Identify which cell holds the provided text, then report its [X, Y] central coordinate. 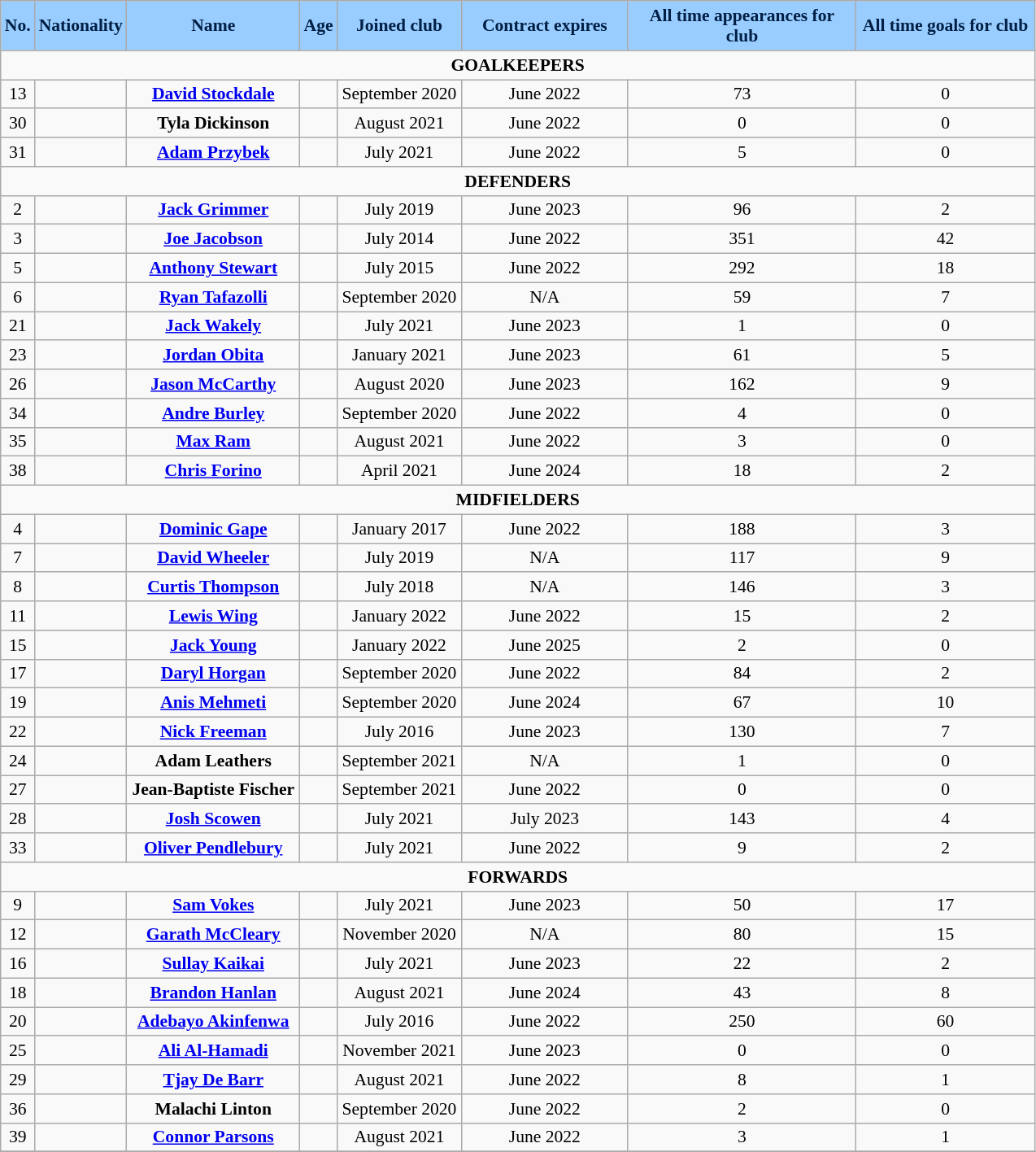
36 [18, 1109]
84 [742, 674]
39 [18, 1137]
No. [18, 26]
Brandon Hanlan [213, 993]
Jean-Baptiste Fischer [213, 790]
Garath McCleary [213, 935]
60 [946, 1022]
20 [18, 1022]
Connor Parsons [213, 1137]
33 [18, 848]
96 [742, 210]
11 [18, 616]
Nationality [81, 26]
FORWARDS [518, 877]
Jack Young [213, 645]
Anis Mehmeti [213, 703]
292 [742, 268]
Contract expires [545, 26]
Adebayo Akinfenwa [213, 1022]
Andre Burley [213, 413]
23 [18, 356]
Tjay De Barr [213, 1080]
21 [18, 326]
27 [18, 790]
Curtis Thompson [213, 587]
130 [742, 732]
12 [18, 935]
All time goals for club [946, 26]
January 2017 [400, 529]
Jordan Obita [213, 356]
June 2025 [545, 645]
10 [946, 703]
July 2015 [400, 268]
250 [742, 1022]
November 2020 [400, 935]
Josh Scowen [213, 819]
Lewis Wing [213, 616]
April 2021 [400, 471]
6 [18, 297]
January 2021 [400, 356]
July 2023 [545, 819]
November 2021 [400, 1051]
25 [18, 1051]
29 [18, 1080]
Name [213, 26]
24 [18, 761]
July 2018 [400, 587]
28 [18, 819]
Daryl Horgan [213, 674]
351 [742, 239]
16 [18, 964]
Adam Leathers [213, 761]
61 [742, 356]
Oliver Pendlebury [213, 848]
117 [742, 558]
Age [319, 26]
Jack Grimmer [213, 210]
34 [18, 413]
42 [946, 239]
Ryan Tafazolli [213, 297]
DEFENDERS [518, 181]
Dominic Gape [213, 529]
80 [742, 935]
Joined club [400, 26]
59 [742, 297]
All time appearances for club [742, 26]
Malachi Linton [213, 1109]
David Stockdale [213, 94]
73 [742, 94]
146 [742, 587]
19 [18, 703]
MIDFIELDERS [518, 500]
143 [742, 819]
13 [18, 94]
35 [18, 442]
August 2020 [400, 384]
Adam Przybek [213, 152]
162 [742, 384]
38 [18, 471]
Ali Al-Hamadi [213, 1051]
Sullay Kaikai [213, 964]
Chris Forino [213, 471]
Jack Wakely [213, 326]
30 [18, 124]
188 [742, 529]
Max Ram [213, 442]
Joe Jacobson [213, 239]
July 2014 [400, 239]
43 [742, 993]
David Wheeler [213, 558]
Tyla Dickinson [213, 124]
67 [742, 703]
50 [742, 905]
26 [18, 384]
31 [18, 152]
GOALKEEPERS [518, 65]
Jason McCarthy [213, 384]
Nick Freeman [213, 732]
Anthony Stewart [213, 268]
Sam Vokes [213, 905]
